Identify which cell holds the provided text, then report its (X, Y) central coordinate. 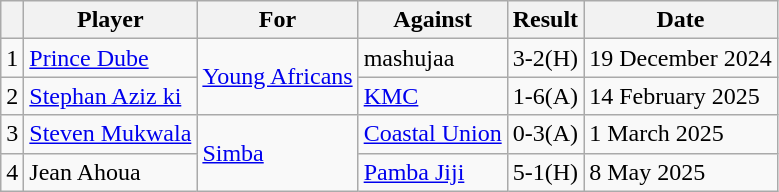
8 May 2025 (681, 172)
Coastal Union (432, 134)
5-1(H) (545, 172)
Against (432, 20)
3-2(H) (545, 58)
Pamba Jiji (432, 172)
3 (12, 134)
1 (12, 58)
Jean Ahoua (110, 172)
1-6(A) (545, 96)
Young Africans (278, 77)
KMC (432, 96)
2 (12, 96)
1 March 2025 (681, 134)
14 February 2025 (681, 96)
Prince Dube (110, 58)
Simba (278, 153)
19 December 2024 (681, 58)
Date (681, 20)
0-3(A) (545, 134)
4 (12, 172)
Player (110, 20)
Stephan Aziz ki (110, 96)
Result (545, 20)
For (278, 20)
mashujaa (432, 58)
Steven Mukwala (110, 134)
